Find where the given text appears and provide that cell's center as (X, Y) coordinate. 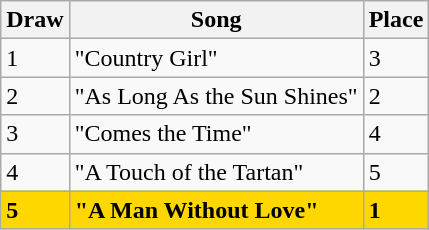
Draw (35, 20)
"As Long As the Sun Shines" (216, 96)
Song (216, 20)
"A Man Without Love" (216, 210)
Place (396, 20)
"A Touch of the Tartan" (216, 172)
"Country Girl" (216, 58)
"Comes the Time" (216, 134)
